Locate the cell with the specified text and output its (x, y) center coordinate. 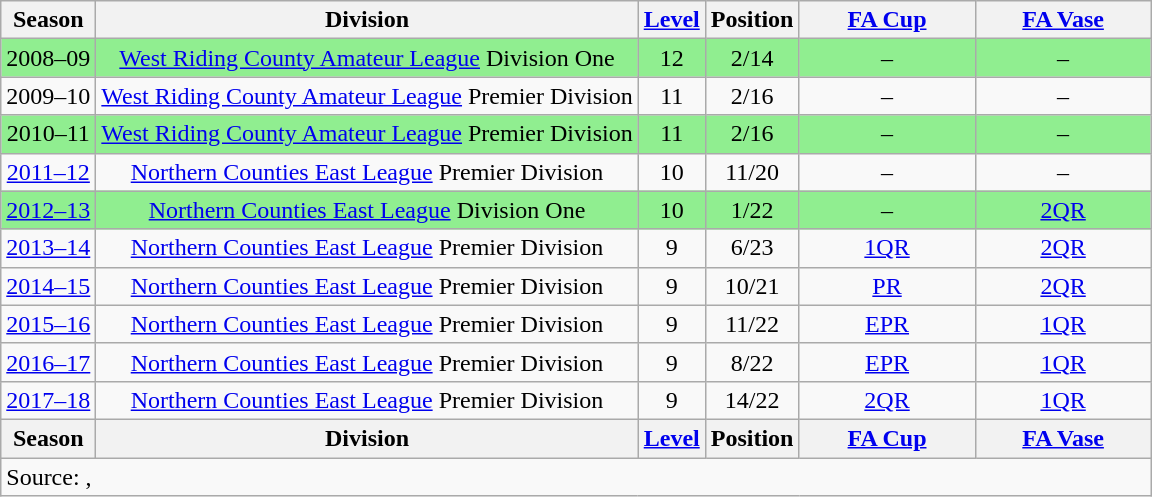
14/22 (752, 400)
8/22 (752, 362)
2014–15 (48, 286)
2/14 (752, 58)
2011–12 (48, 172)
2009–10 (48, 96)
1/22 (752, 210)
6/23 (752, 248)
2008–09 (48, 58)
2012–13 (48, 210)
Source: , (576, 477)
12 (672, 58)
2016–17 (48, 362)
2017–18 (48, 400)
2013–14 (48, 248)
PR (887, 286)
2015–16 (48, 324)
10/21 (752, 286)
11/20 (752, 172)
West Riding County Amateur League Division One (367, 58)
11/22 (752, 324)
Northern Counties East League Division One (367, 210)
2010–11 (48, 134)
